Return [X, Y] of the center of cell containing provided text 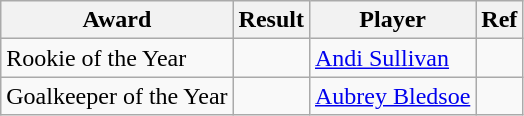
Andi Sullivan [392, 58]
Ref [500, 20]
Goalkeeper of the Year [117, 96]
Award [117, 20]
Result [271, 20]
Rookie of the Year [117, 58]
Player [392, 20]
Aubrey Bledsoe [392, 96]
